Find where the given text appears and provide that cell's center as (X, Y) coordinate. 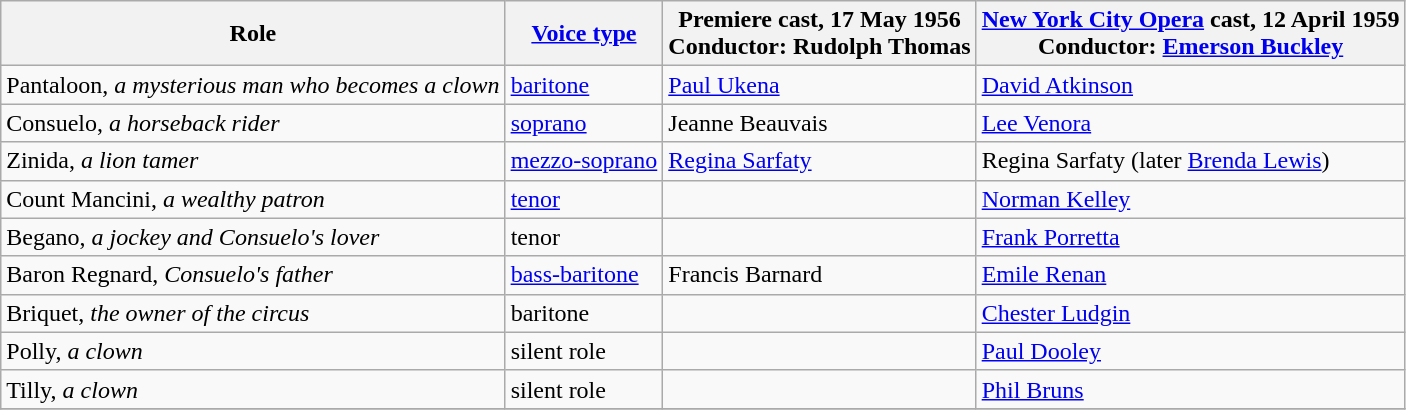
Regina Sarfaty (820, 161)
Begano, a jockey and Consuelo's lover (253, 237)
Francis Barnard (820, 275)
Pantaloon, a mysterious man who becomes a clown (253, 85)
Role (253, 34)
Voice type (584, 34)
Zinida, a lion tamer (253, 161)
Consuelo, a horseback rider (253, 123)
Regina Sarfaty (later Brenda Lewis) (1190, 161)
Paul Ukena (820, 85)
Chester Ludgin (1190, 313)
mezzo-soprano (584, 161)
Count Mancini, a wealthy patron (253, 199)
soprano (584, 123)
Phil Bruns (1190, 389)
Polly, a clown (253, 351)
Tilly, a clown (253, 389)
Emile Renan (1190, 275)
Lee Venora (1190, 123)
New York City Opera cast, 12 April 1959Conductor: Emerson Buckley (1190, 34)
bass-baritone (584, 275)
Premiere cast, 17 May 1956Conductor: Rudolph Thomas (820, 34)
Paul Dooley (1190, 351)
Frank Porretta (1190, 237)
Jeanne Beauvais (820, 123)
Norman Kelley (1190, 199)
Baron Regnard, Consuelo's father (253, 275)
Briquet, the owner of the circus (253, 313)
David Atkinson (1190, 85)
